For the text-containing cell, return its midpoint in [X, Y] coordinate format. 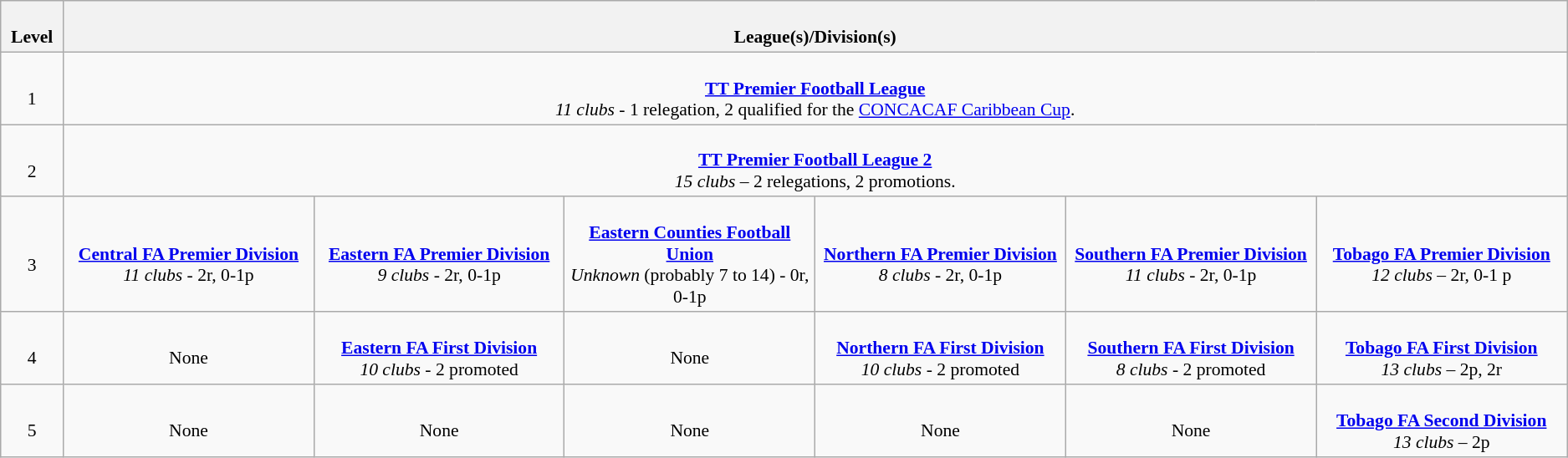
5 [32, 421]
Southern FA First Division 8 clubs - 2 promoted [1191, 348]
Eastern FA Premier Division 9 clubs - 2r, 0-1p [439, 255]
TT Premier Football League 11 clubs - 1 relegation, 2 qualified for the CONCACAF Caribbean Cup. [815, 89]
2 [32, 160]
Tobago FA First Division 13 clubs – 2p, 2r [1442, 348]
Southern FA Premier Division 11 clubs - 2r, 0-1p [1191, 255]
Eastern FA First Division 10 clubs - 2 promoted [439, 348]
3 [32, 255]
Northern FA First Division 10 clubs - 2 promoted [941, 348]
Central FA Premier Division 11 clubs - 2r, 0-1p [189, 255]
Tobago FA Second Division 13 clubs – 2p [1442, 421]
1 [32, 89]
4 [32, 348]
Level [32, 27]
Tobago FA Premier Division 12 clubs – 2r, 0-1 p [1442, 255]
League(s)/Division(s) [815, 27]
Northern FA Premier Division 8 clubs - 2r, 0-1p [941, 255]
TT Premier Football League 2 15 clubs – 2 relegations, 2 promotions. [815, 160]
Eastern Counties Football Union Unknown (probably 7 to 14) - 0r, 0-1p [690, 255]
